Provide the [x, y] coordinate of the cell's center where the given text is located.  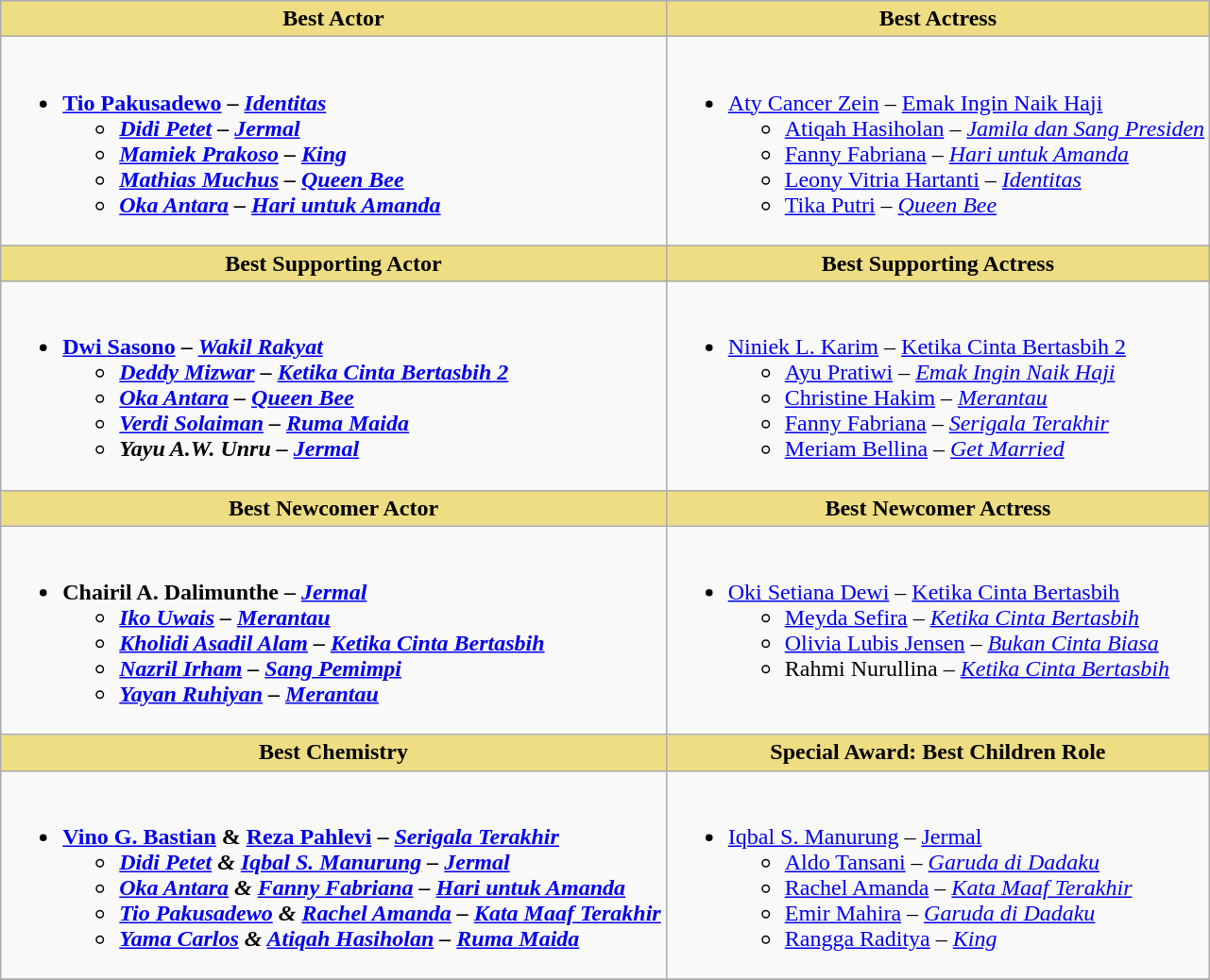
Best Newcomer Actor [333, 508]
Best Actress [937, 19]
Special Award: Best Children Role [937, 752]
Best Supporting Actor [333, 263]
Best Newcomer Actress [937, 508]
Best Chemistry [333, 752]
Dwi Sasono – Wakil RakyatDeddy Mizwar – Ketika Cinta Bertasbih 2Oka Antara – Queen BeeVerdi Solaiman – Ruma MaidaYayu A.W. Unru – Jermal [333, 385]
Best Supporting Actress [937, 263]
Iqbal S. Manurung – JermalAldo Tansani – Garuda di DadakuRachel Amanda – Kata Maaf TerakhirEmir Mahira – Garuda di DadakuRangga Raditya – King [937, 874]
Best Actor [333, 19]
Chairil A. Dalimunthe – JermalIko Uwais – MerantauKholidi Asadil Alam – Ketika Cinta BertasbihNazril Irham – Sang PemimpiYayan Ruhiyan – Merantau [333, 631]
Tio Pakusadewo – IdentitasDidi Petet – JermalMamiek Prakoso – KingMathias Muchus – Queen BeeOka Antara – Hari untuk Amanda [333, 142]
